Return the (X, Y) coordinate for the center point of the cell that contains the specified text.  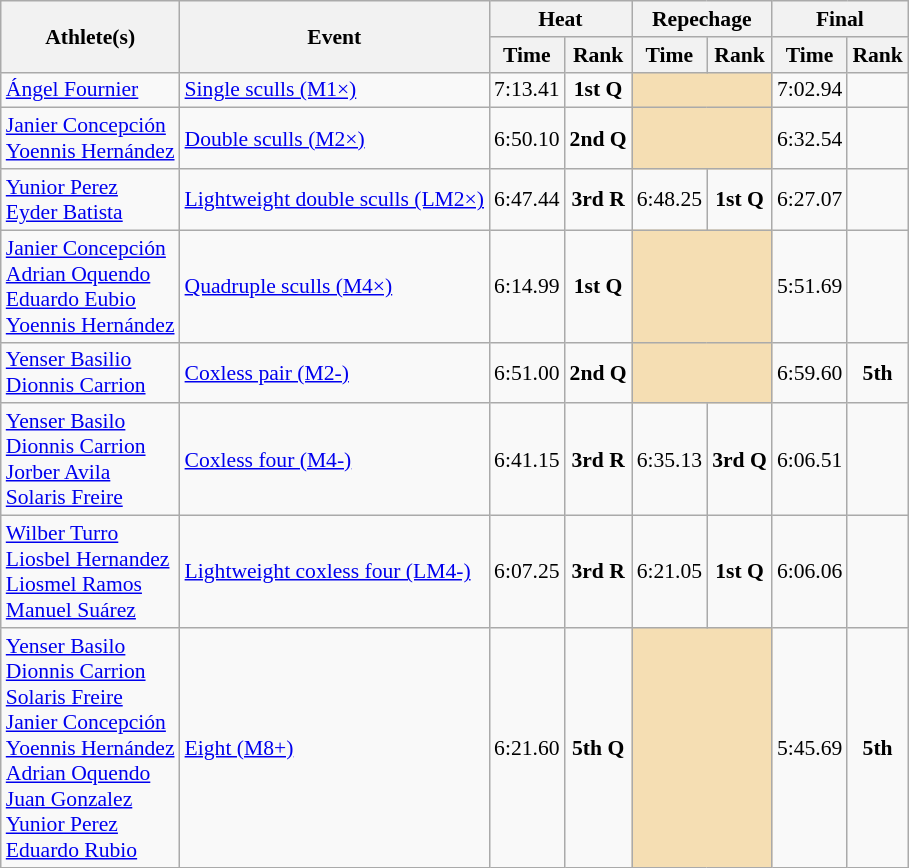
Janier ConcepciónAdrian OquendoEduardo EubioYoennis Hernández (90, 286)
Wilber TurroLiosbel HernandezLiosmel RamosManuel Suárez (90, 572)
Quadruple sculls (M4×) (334, 286)
5:45.69 (810, 748)
Heat (560, 19)
Coxless pair (M2-) (334, 372)
Lightweight coxless four (LM4-) (334, 572)
6:50.10 (526, 138)
6:21.60 (526, 748)
Repechage (702, 19)
Lightweight double sculls (LM2×) (334, 200)
Yunior PerezEyder Batista (90, 200)
6:14.99 (526, 286)
5:51.69 (810, 286)
Double sculls (M2×) (334, 138)
6:07.25 (526, 572)
6:21.05 (670, 572)
Yenser BasilioDionnis Carrion (90, 372)
7:02.94 (810, 90)
Yenser BasiloDionnis CarrionSolaris FreireJanier ConcepciónYoennis HernándezAdrian OquendoJuan GonzalezYunior PerezEduardo Rubio (90, 748)
6:51.00 (526, 372)
6:35.13 (670, 460)
6:32.54 (810, 138)
5th Q (598, 748)
Single sculls (M1×) (334, 90)
6:41.15 (526, 460)
Event (334, 36)
Eight (M8+) (334, 748)
6:48.25 (670, 200)
Coxless four (M4-) (334, 460)
Athlete(s) (90, 36)
6:27.07 (810, 200)
6:47.44 (526, 200)
Janier ConcepciónYoennis Hernández (90, 138)
7:13.41 (526, 90)
Yenser BasiloDionnis CarrionJorber AvilaSolaris Freire (90, 460)
6:59.60 (810, 372)
Ángel Fournier (90, 90)
3rd Q (740, 460)
Final (840, 19)
6:06.06 (810, 572)
6:06.51 (810, 460)
